Determine the (x, y) coordinate at the center of the cell enclosing the given text.  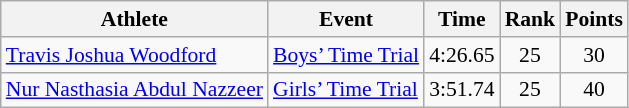
30 (594, 55)
Travis Joshua Woodford (134, 55)
Nur Nasthasia Abdul Nazzeer (134, 90)
Points (594, 19)
Event (346, 19)
Girls’ Time Trial (346, 90)
Rank (530, 19)
3:51.74 (462, 90)
Boys’ Time Trial (346, 55)
4:26.65 (462, 55)
Time (462, 19)
Athlete (134, 19)
40 (594, 90)
